Provide the [X, Y] coordinate of the cell's center where the given text is located.  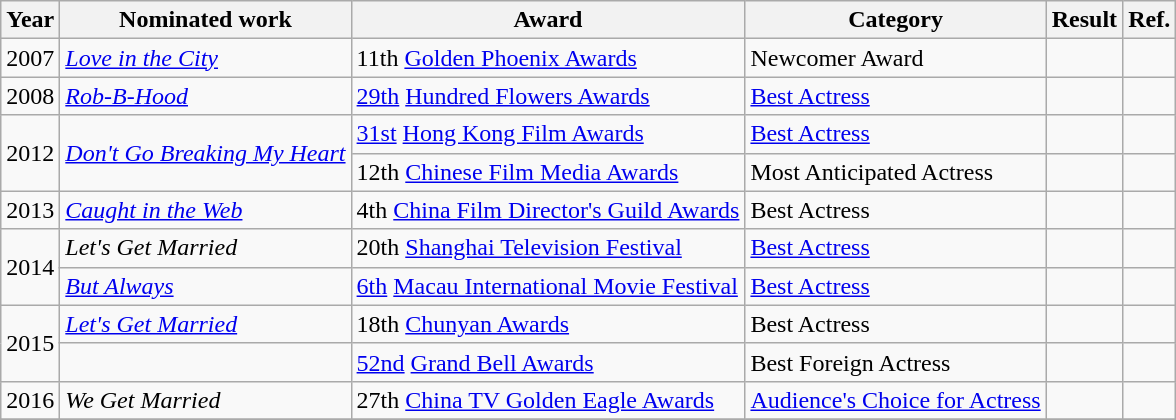
31st Hong Kong Film Awards [548, 134]
Award [548, 20]
2015 [30, 343]
Newcomer Award [896, 58]
But Always [206, 286]
29th Hundred Flowers Awards [548, 96]
6th Macau International Movie Festival [548, 286]
2008 [30, 96]
Category [896, 20]
2014 [30, 267]
We Get Married [206, 400]
Rob-B-Hood [206, 96]
2007 [30, 58]
4th China Film Director's Guild Awards [548, 210]
18th Chunyan Awards [548, 324]
Ref. [1150, 20]
52nd Grand Bell Awards [548, 362]
Caught in the Web [206, 210]
20th Shanghai Television Festival [548, 248]
Most Anticipated Actress [896, 172]
Audience's Choice for Actress [896, 400]
11th Golden Phoenix Awards [548, 58]
2013 [30, 210]
Don't Go Breaking My Heart [206, 153]
Love in the City [206, 58]
27th China TV Golden Eagle Awards [548, 400]
Year [30, 20]
Nominated work [206, 20]
12th Chinese Film Media Awards [548, 172]
Best Foreign Actress [896, 362]
Result [1084, 20]
2012 [30, 153]
2016 [30, 400]
